Return (x, y) of the center of cell containing provided text 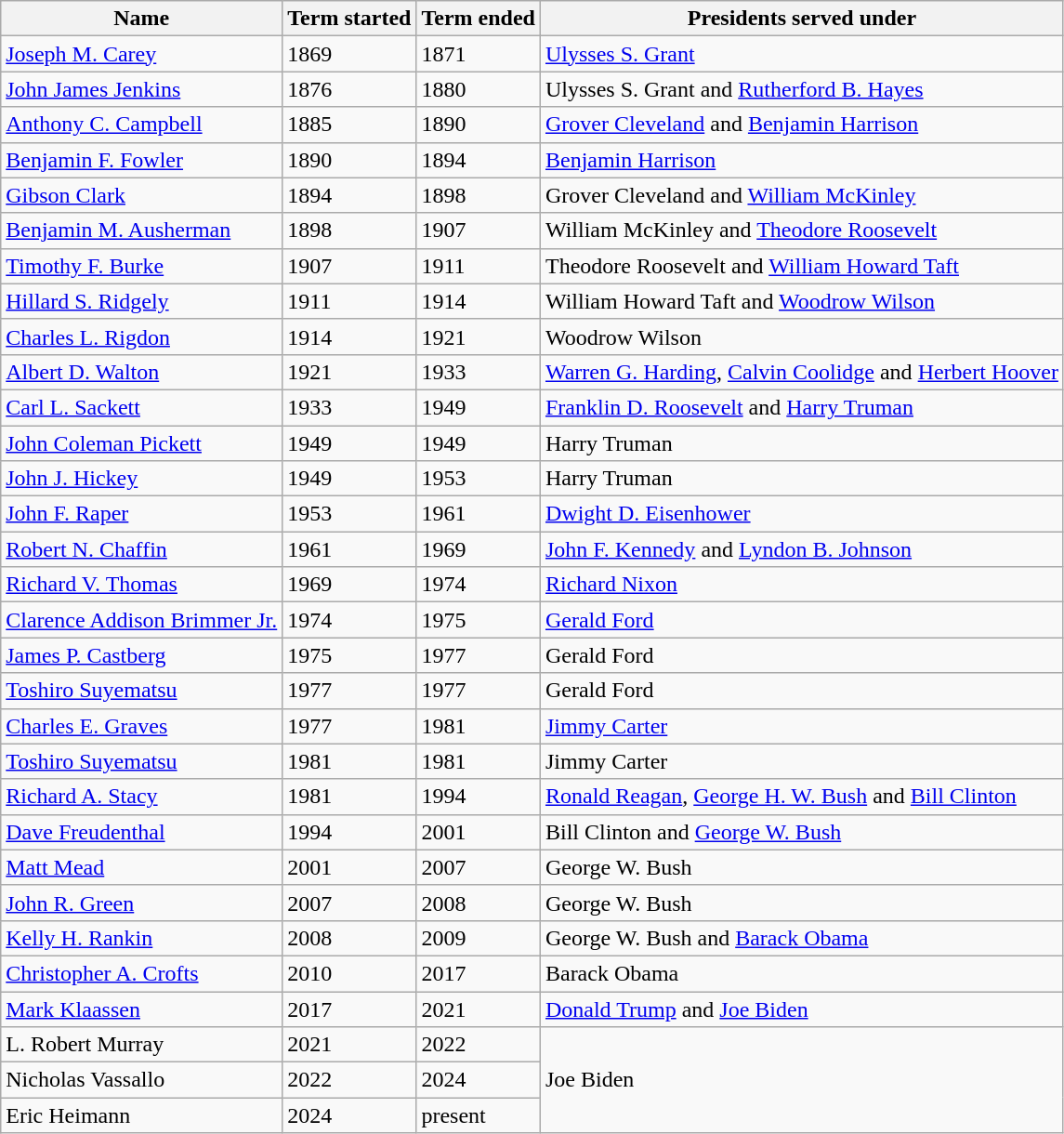
2010 (349, 973)
John F. Kennedy and Lyndon B. Johnson (801, 549)
1876 (349, 89)
John James Jenkins (141, 89)
Albert D. Walton (141, 372)
Ronald Reagan, George H. W. Bush and Bill Clinton (801, 797)
2009 (479, 938)
Richard Nixon (801, 585)
George W. Bush and Barack Obama (801, 938)
Charles L. Rigdon (141, 336)
Timothy F. Burke (141, 266)
Richard V. Thomas (141, 585)
Richard A. Stacy (141, 797)
Grover Cleveland and Benjamin Harrison (801, 125)
Term ended (479, 19)
1869 (349, 54)
Barack Obama (801, 973)
Ulysses S. Grant (801, 54)
1885 (349, 125)
Name (141, 19)
Clarence Addison Brimmer Jr. (141, 620)
Benjamin Harrison (801, 160)
L. Robert Murray (141, 1045)
Term started (349, 19)
present (479, 1115)
Franklin D. Roosevelt and Harry Truman (801, 407)
John R. Green (141, 903)
Joe Biden (801, 1080)
Carl L. Sackett (141, 407)
Anthony C. Campbell (141, 125)
Grover Cleveland and William McKinley (801, 195)
Joseph M. Carey (141, 54)
1880 (479, 89)
Theodore Roosevelt and William Howard Taft (801, 266)
Benjamin M. Ausherman (141, 231)
Woodrow Wilson (801, 336)
Dave Freudenthal (141, 832)
Kelly H. Rankin (141, 938)
Mark Klaassen (141, 1009)
Gibson Clark (141, 195)
Robert N. Chaffin (141, 549)
Presidents served under (801, 19)
Christopher A. Crofts (141, 973)
Nicholas Vassallo (141, 1080)
Donald Trump and Joe Biden (801, 1009)
Bill Clinton and George W. Bush (801, 832)
Eric Heimann (141, 1115)
John Coleman Pickett (141, 443)
Charles E. Graves (141, 726)
Hillard S. Ridgely (141, 301)
William Howard Taft and Woodrow Wilson (801, 301)
1871 (479, 54)
Matt Mead (141, 867)
Dwight D. Eisenhower (801, 514)
Benjamin F. Fowler (141, 160)
William McKinley and Theodore Roosevelt (801, 231)
Warren G. Harding, Calvin Coolidge and Herbert Hoover (801, 372)
John J. Hickey (141, 479)
John F. Raper (141, 514)
Ulysses S. Grant and Rutherford B. Hayes (801, 89)
James P. Castberg (141, 655)
